Capture the cell that displays the provided text and extract its (X, Y) central coordinate. 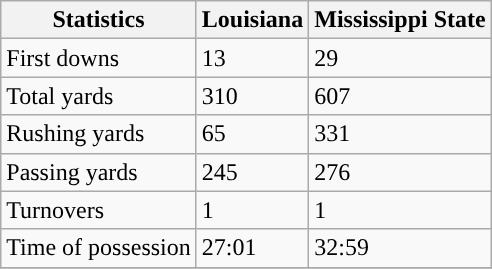
607 (400, 96)
276 (400, 172)
310 (252, 96)
Statistics (99, 20)
245 (252, 172)
Louisiana (252, 20)
32:59 (400, 248)
First downs (99, 58)
Mississippi State (400, 20)
Passing yards (99, 172)
27:01 (252, 248)
Rushing yards (99, 134)
Time of possession (99, 248)
Turnovers (99, 210)
331 (400, 134)
Total yards (99, 96)
29 (400, 58)
13 (252, 58)
65 (252, 134)
